Detect which cell encompasses the target text, then output its (x, y) center coordinate. 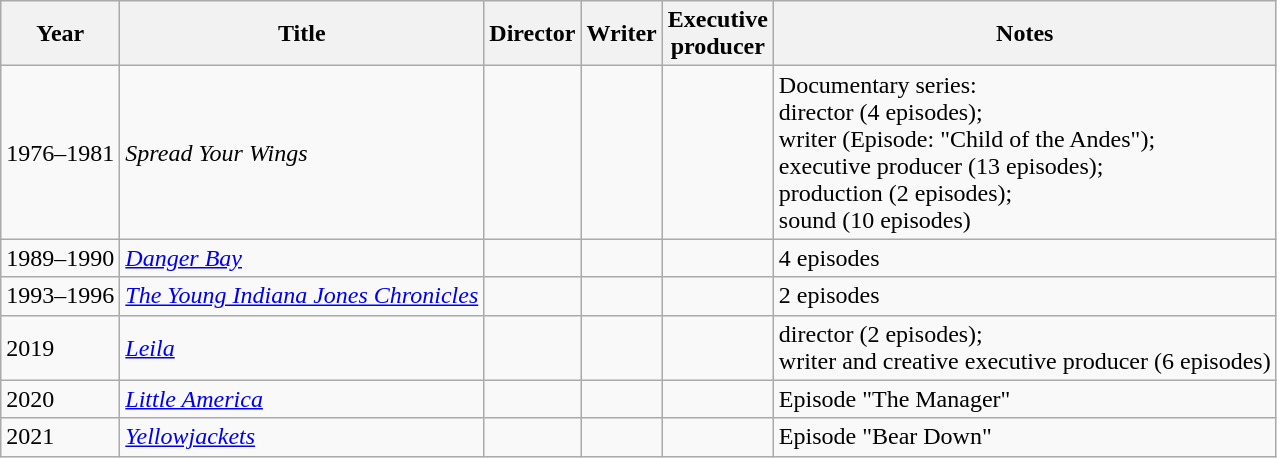
1976–1981 (60, 152)
Writer (622, 34)
1989–1990 (60, 258)
Yellowjackets (302, 437)
Title (302, 34)
Episode "Bear Down" (1024, 437)
Notes (1024, 34)
Episode "The Manager" (1024, 399)
Little America (302, 399)
1993–1996 (60, 296)
4 episodes (1024, 258)
2020 (60, 399)
2019 (60, 348)
The Young Indiana Jones Chronicles (302, 296)
Spread Your Wings (302, 152)
Executiveproducer (718, 34)
Year (60, 34)
2 episodes (1024, 296)
Leila (302, 348)
Director (532, 34)
director (2 episodes);writer and creative executive producer (6 episodes) (1024, 348)
2021 (60, 437)
Danger Bay (302, 258)
